Search for the cell housing the specified text and yield its (x, y) center coordinate. 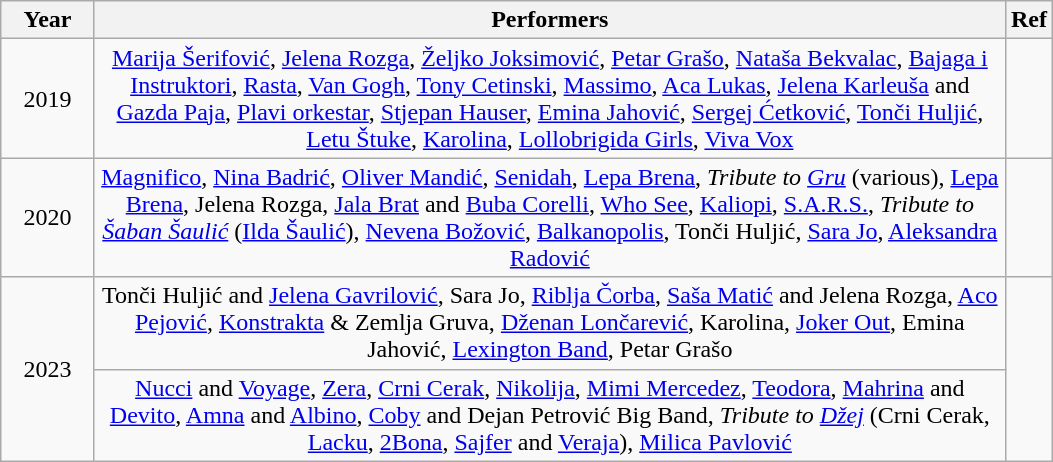
Year (48, 20)
2019 (48, 98)
2020 (48, 218)
Ref (1028, 20)
Performers (550, 20)
2023 (48, 369)
